For the text-containing cell, return its midpoint in [X, Y] coordinate format. 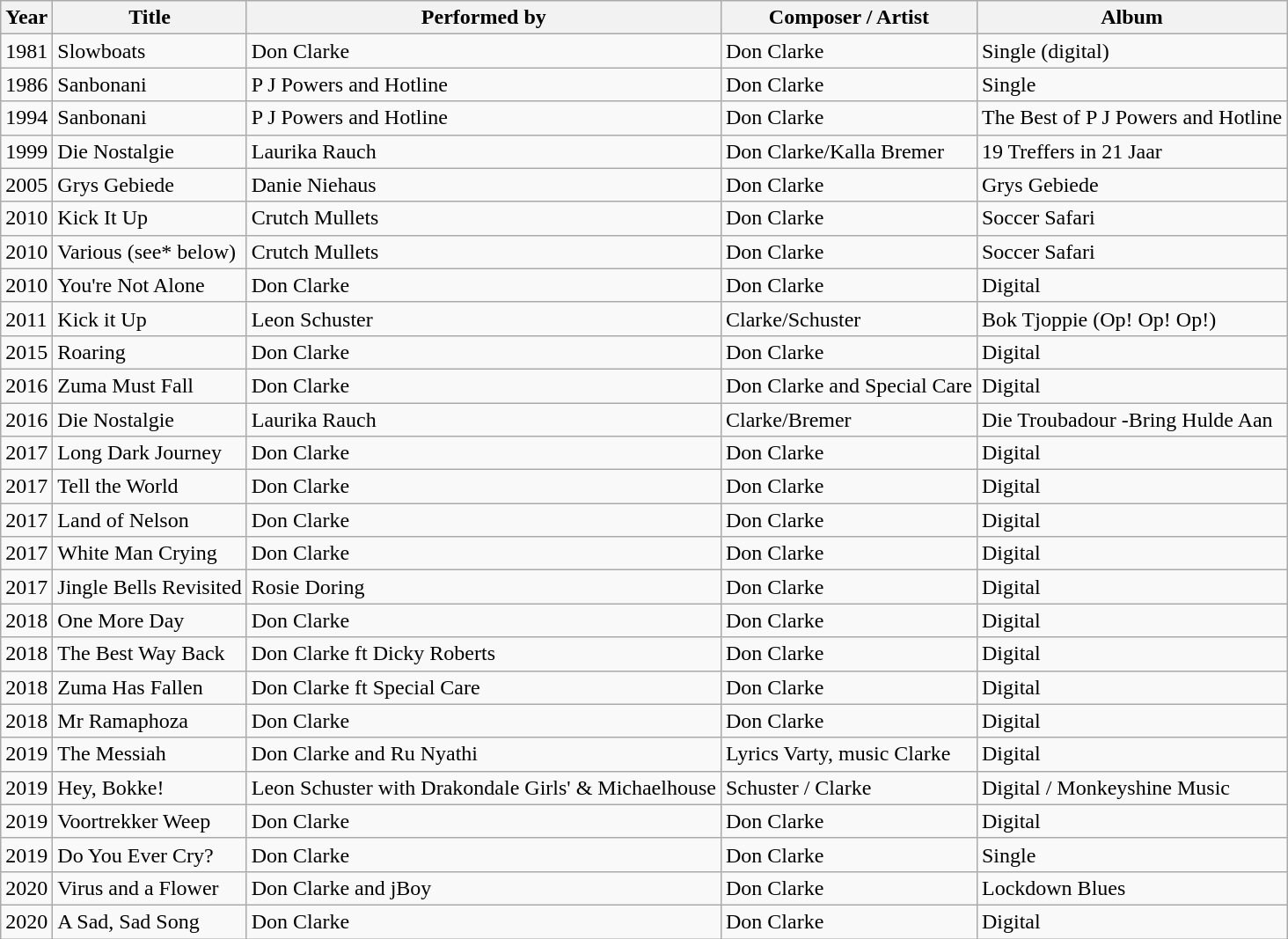
Die Troubadour -Bring Hulde Aan [1131, 420]
Land of Nelson [150, 520]
Leon Schuster with Drakondale Girls' & Michaelhouse [484, 788]
Digital / Monkeyshine Music [1131, 788]
Do You Ever Cry? [150, 855]
Lockdown Blues [1131, 888]
Composer / Artist [848, 18]
Slowboats [150, 51]
Long Dark Journey [150, 453]
Virus and a Flower [150, 888]
Clarke/Schuster [848, 319]
Rosie Doring [484, 587]
Zuma Has Fallen [150, 687]
One More Day [150, 620]
Clarke/Bremer [848, 420]
Title [150, 18]
Danie Niehaus [484, 185]
Zuma Must Fall [150, 385]
Jingle Bells Revisited [150, 587]
Year [26, 18]
Bok Tjoppie (Op! Op! Op!) [1131, 319]
Voortrekker Weep [150, 821]
Leon Schuster [484, 319]
2011 [26, 319]
Kick It Up [150, 218]
Single (digital) [1131, 51]
A Sad, Sad Song [150, 921]
Don Clarke and jBoy [484, 888]
The Best of P J Powers and Hotline [1131, 118]
Don Clarke ft Special Care [484, 687]
1981 [26, 51]
Roaring [150, 352]
2015 [26, 352]
You're Not Alone [150, 285]
Kick it Up [150, 319]
Album [1131, 18]
Hey, Bokke! [150, 788]
Don Clarke ft Dicky Roberts [484, 654]
Don Clarke and Ru Nyathi [484, 754]
Tell the World [150, 487]
Don Clarke and Special Care [848, 385]
2005 [26, 185]
Various (see* below) [150, 252]
1999 [26, 151]
Schuster / Clarke [848, 788]
1994 [26, 118]
19 Treffers in 21 Jaar [1131, 151]
The Messiah [150, 754]
Performed by [484, 18]
Lyrics Varty, music Clarke [848, 754]
Don Clarke/Kalla Bremer [848, 151]
1986 [26, 84]
Mr Ramaphoza [150, 721]
The Best Way Back [150, 654]
White Man Crying [150, 554]
